Capture the cell that displays the provided text and extract its (X, Y) central coordinate. 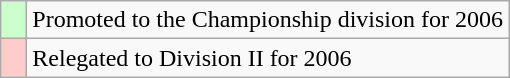
Promoted to the Championship division for 2006 (268, 20)
Relegated to Division II for 2006 (268, 58)
